Locate the cell with the specified text and output its [x, y] center coordinate. 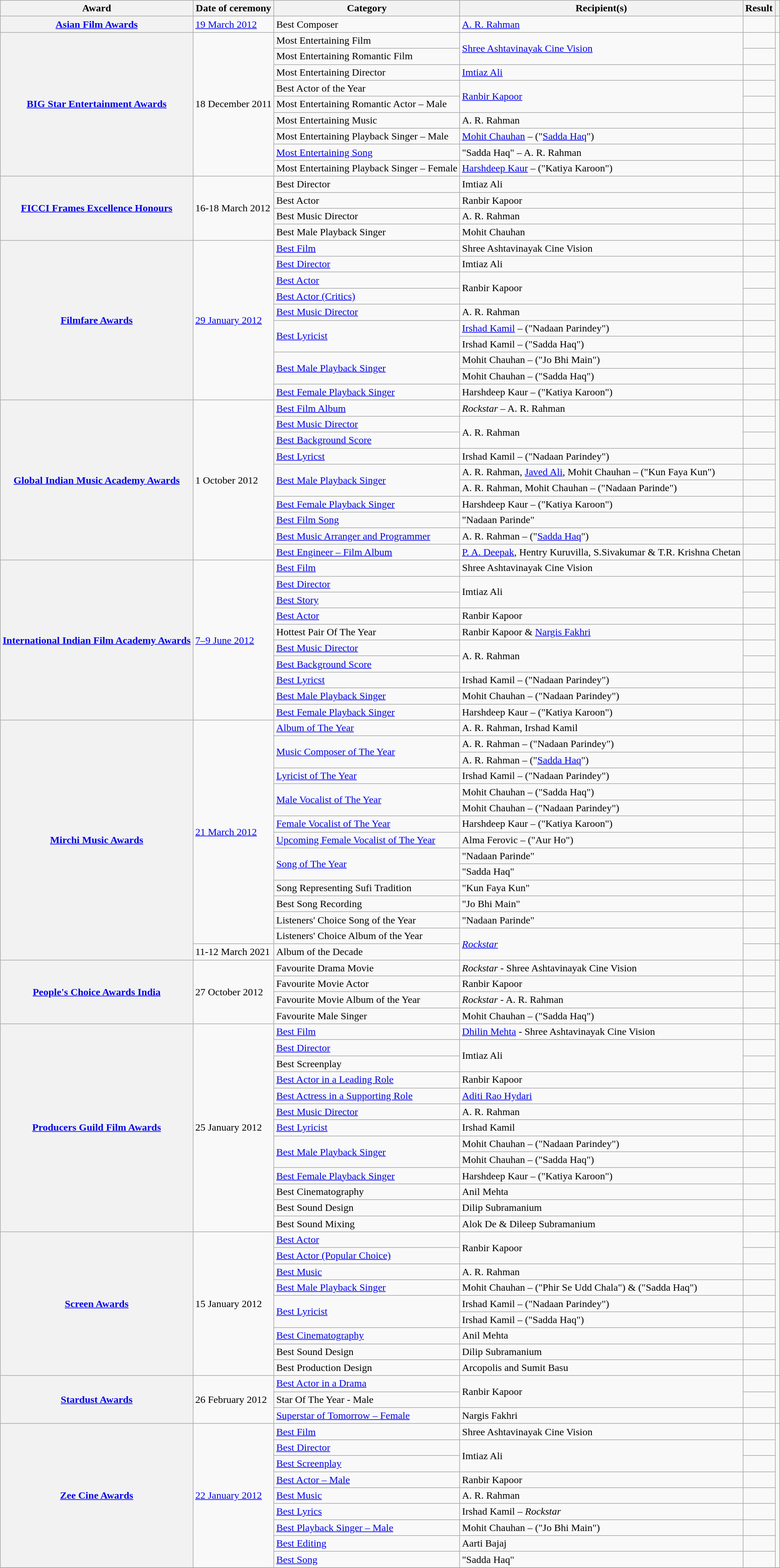
Recipient(s) [601, 8]
FICCI Frames Excellence Honours [97, 208]
Upcoming Female Vocalist of The Year [367, 840]
Best Song [367, 1560]
Best Actor in a Drama [367, 1384]
15 January 2012 [234, 1304]
Most Entertaining Playback Singer – Female [367, 168]
Best Film Album [367, 408]
Rockstar - A. R. Rahman [601, 1000]
Nargis Fakhri [601, 1415]
Most Entertaining Playback Singer – Male [367, 136]
Best Song Recording [367, 904]
Best Actor in a Leading Role [367, 1080]
Best Playback Singer – Male [367, 1528]
Best Music Arranger and Programmer [367, 536]
27 October 2012 [234, 992]
Rockstar – A. R. Rahman [601, 408]
Song Representing Sufi Tradition [367, 888]
P. A. Deepak, Hentry Kuruvilla, S.Sivakumar & T.R. Krishna Chetan [601, 552]
Music Composer of The Year [367, 752]
Song of The Year [367, 864]
Mohit Chauhan [601, 232]
Best Actress in a Supporting Role [367, 1096]
19 March 2012 [234, 24]
Alma Ferovic – ("Aur Ho") [601, 840]
21 March 2012 [234, 832]
Mohit Chauhan – ("Phir Se Udd Chala") & ("Sadda Haq") [601, 1288]
Category [367, 8]
Irshad Kamil – Rockstar [601, 1512]
Best Actor (Critics) [367, 296]
Listeners' Choice Song of the Year [367, 920]
Irshad Kamil [601, 1128]
Asian Film Awards [97, 24]
Album of the Decade [367, 952]
Favourite Movie Album of the Year [367, 1000]
International Indian Film Academy Awards [97, 640]
Most Entertaining Romantic Film [367, 56]
Best Production Design [367, 1368]
Favourite Drama Movie [367, 968]
Superstar of Tomorrow – Female [367, 1415]
Best Engineer – Film Album [367, 552]
A. R. Rahman, Irshad Kamil [601, 728]
Favourite Movie Actor [367, 984]
Best Composer [367, 24]
26 February 2012 [234, 1400]
Producers Guild Film Awards [97, 1128]
Award [97, 8]
Female Vocalist of The Year [367, 824]
Best Film Song [367, 520]
A. R. Rahman, Javed Ali, Mohit Chauhan – ("Kun Faya Kun") [601, 472]
11-12 March 2021 [234, 952]
7–9 June 2012 [234, 640]
Global Indian Music Academy Awards [97, 480]
Listeners' Choice Album of the Year [367, 936]
Rockstar - Shree Ashtavinayak Cine Vision [601, 968]
Best Editing [367, 1544]
Ranbir Kapoor & Nargis Fakhri [601, 632]
People's Choice Awards India [97, 992]
Mirchi Music Awards [97, 840]
29 January 2012 [234, 320]
Date of ceremony [234, 8]
Male Vocalist of The Year [367, 800]
BIG Star Entertainment Awards [97, 104]
Rockstar [601, 944]
Best Actor (Popular Choice) [367, 1256]
Arcopolis and Sumit Basu [601, 1368]
Most Entertaining Film [367, 40]
Best Sound Mixing [367, 1224]
Result [759, 8]
A. R. Rahman – ("Nadaan Parindey") [601, 744]
Most Entertaining Song [367, 152]
25 January 2012 [234, 1128]
Stardust Awards [97, 1400]
Hottest Pair Of The Year [367, 632]
Best Actor – Male [367, 1479]
18 December 2011 [234, 104]
Aarti Bajaj [601, 1544]
Lyricist of The Year [367, 776]
22 January 2012 [234, 1496]
1 October 2012 [234, 480]
16-18 March 2012 [234, 208]
Star Of The Year - Male [367, 1400]
Most Entertaining Director [367, 72]
Favourite Male Singer [367, 1016]
"Kun Faya Kun" [601, 888]
Album of The Year [367, 728]
Best Lyrics [367, 1512]
Best Actor of the Year [367, 88]
Alok De & Dileep Subramanium [601, 1224]
Aditi Rao Hydari [601, 1096]
Dhilin Mehta - Shree Ashtavinayak Cine Vision [601, 1032]
"Jo Bhi Main" [601, 904]
Screen Awards [97, 1304]
Most Entertaining Music [367, 120]
Filmfare Awards [97, 320]
Best Story [367, 600]
A. R. Rahman, Mohit Chauhan – ("Nadaan Parinde") [601, 488]
Zee Cine Awards [97, 1496]
Most Entertaining Romantic Actor – Male [367, 104]
"Sadda Haq" – A. R. Rahman [601, 152]
